Return [X, Y] of the center of cell containing provided text 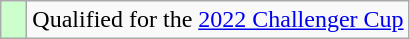
Qualified for the 2022 Challenger Cup [218, 20]
